For the text-containing cell, return its midpoint in (x, y) coordinate format. 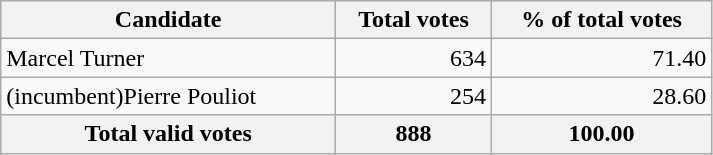
71.40 (601, 58)
634 (414, 58)
Candidate (168, 20)
(incumbent)Pierre Pouliot (168, 96)
254 (414, 96)
100.00 (601, 134)
28.60 (601, 96)
Total valid votes (168, 134)
Total votes (414, 20)
% of total votes (601, 20)
Marcel Turner (168, 58)
888 (414, 134)
